Detect which cell encompasses the target text, then output its [x, y] center coordinate. 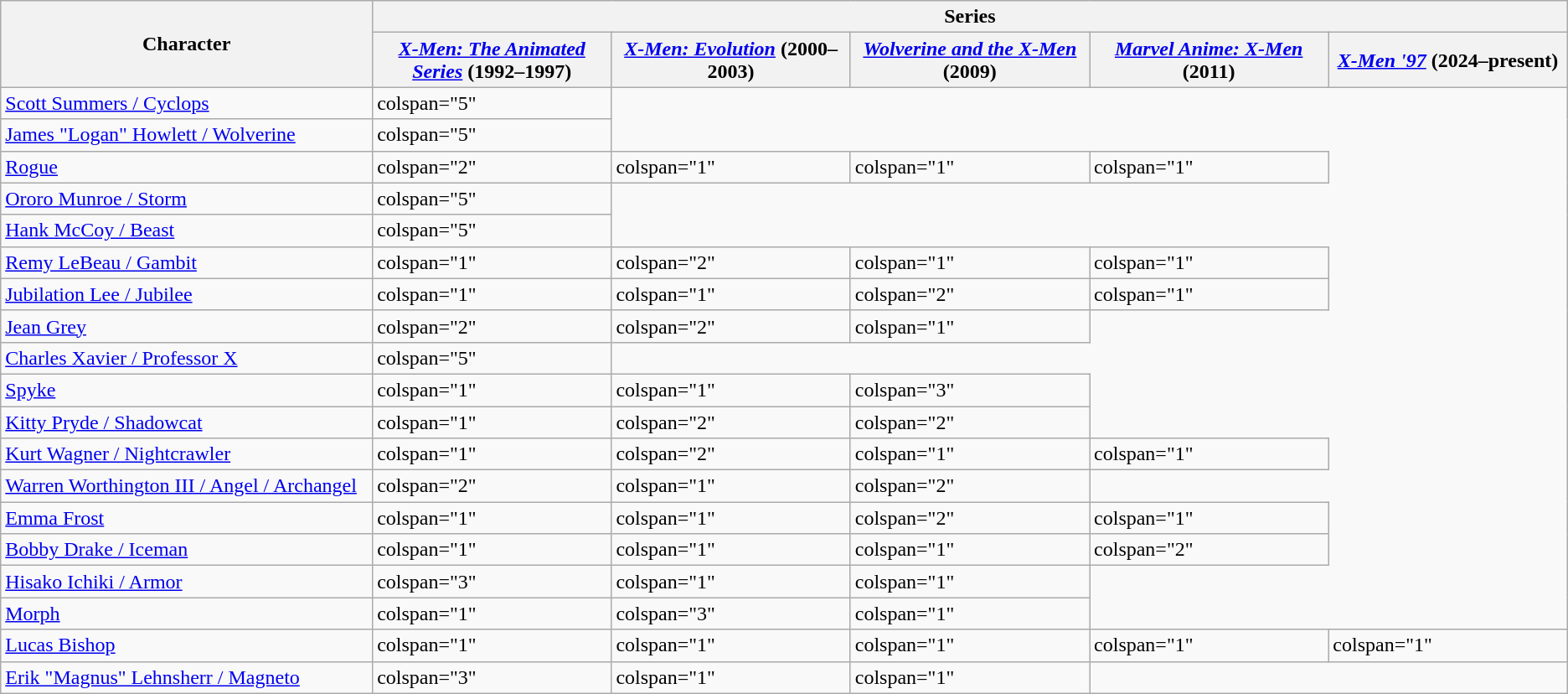
Hisako Ichiki / Armor [187, 582]
Erik "Magnus" Lehnsherr / Magneto [187, 677]
Charles Xavier / Professor X [187, 358]
X-Men '97 (2024–present) [1447, 60]
Spyke [187, 390]
Rogue [187, 167]
Kitty Pryde / Shadowcat [187, 422]
Jean Grey [187, 326]
Wolverine and the X-Men (2009) [970, 60]
X-Men: The Animated Series (1992–1997) [493, 60]
Marvel Anime: X-Men (2011) [1210, 60]
Lucas Bishop [187, 645]
Ororo Munroe / Storm [187, 199]
Morph [187, 614]
Bobby Drake / Iceman [187, 550]
Warren Worthington III / Angel / Archangel [187, 486]
Series [970, 17]
Remy LeBeau / Gambit [187, 262]
Hank McCoy / Beast [187, 230]
X-Men: Evolution (2000–2003) [730, 60]
Scott Summers / Cyclops [187, 103]
James "Logan" Howlett / Wolverine [187, 135]
Jubilation Lee / Jubilee [187, 294]
Kurt Wagner / Nightcrawler [187, 454]
Character [187, 44]
Emma Frost [187, 518]
